Find where the given text appears and provide that cell's center as (x, y) coordinate. 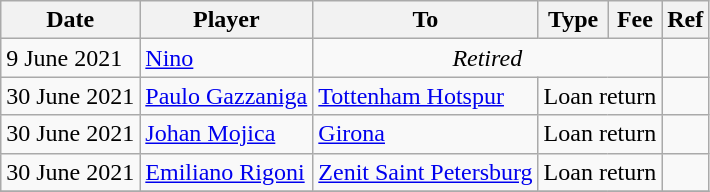
Emiliano Rigoni (226, 172)
Ref (686, 20)
9 June 2021 (70, 58)
Fee (635, 20)
Paulo Gazzaniga (226, 96)
Zenit Saint Petersburg (426, 172)
Tottenham Hotspur (426, 96)
Type (573, 20)
Date (70, 20)
To (426, 20)
Girona (426, 134)
Player (226, 20)
Retired (488, 58)
Johan Mojica (226, 134)
Nino (226, 58)
